From the cell containing the given text, extract its center point as [x, y] coordinate. 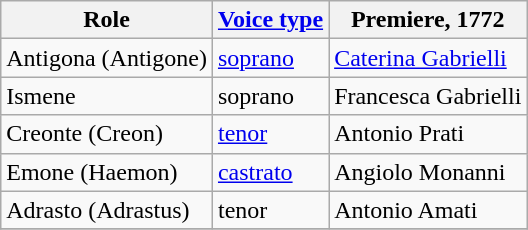
Caterina Gabrielli [428, 58]
Role [107, 20]
castrato [270, 172]
Antonio Prati [428, 134]
Antigona (Antigone) [107, 58]
Voice type [270, 20]
Premiere, 1772 [428, 20]
Ismene [107, 96]
Adrasto (Adrastus) [107, 210]
Creonte (Creon) [107, 134]
Antonio Amati [428, 210]
Angiolo Monanni [428, 172]
Emone (Haemon) [107, 172]
Francesca Gabrielli [428, 96]
